Find where the given text appears and provide that cell's center as [X, Y] coordinate. 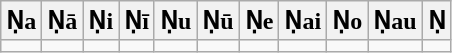
Ṇa [22, 21]
Ṇū [218, 21]
Ṇī [137, 21]
Ṇā [62, 21]
Ṇi [101, 21]
Ṇai [303, 21]
Ṇau [395, 21]
Ṇe [259, 21]
Ṇo [348, 21]
Ṇu [175, 21]
Ṇ [436, 21]
